Determine the (x, y) coordinate at the center of the cell enclosing the given text.  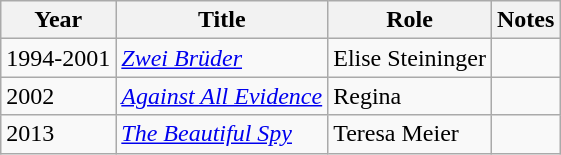
Title (222, 20)
Against All Evidence (222, 96)
Notes (525, 20)
Elise Steininger (410, 58)
Teresa Meier (410, 134)
Regina (410, 96)
2002 (58, 96)
Role (410, 20)
Zwei Brüder (222, 58)
The Beautiful Spy (222, 134)
Year (58, 20)
2013 (58, 134)
1994-2001 (58, 58)
